Identify which cell holds the provided text, then report its (X, Y) central coordinate. 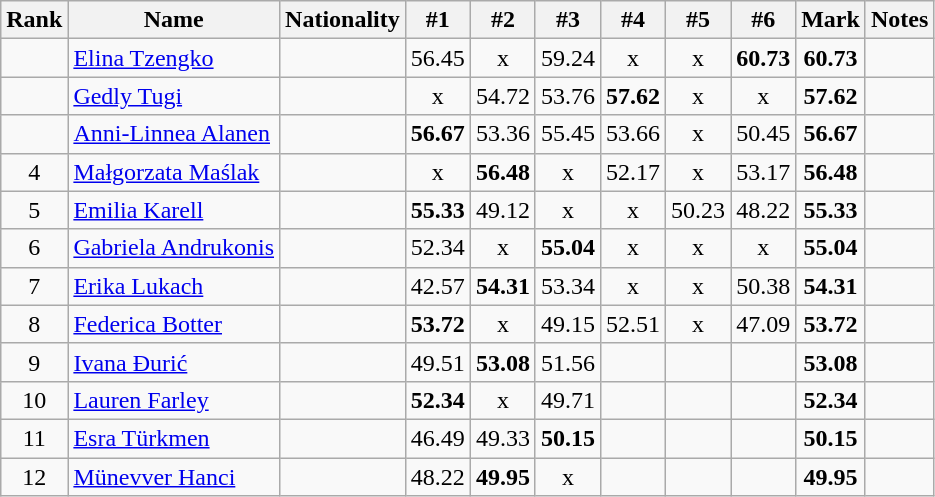
Emilia Karell (174, 210)
Rank (34, 20)
Federica Botter (174, 324)
#6 (764, 20)
53.36 (502, 134)
Nationality (343, 20)
55.45 (568, 134)
53.76 (568, 96)
56.45 (438, 58)
4 (34, 172)
Anni-Linnea Alanen (174, 134)
49.51 (438, 362)
Gabriela Andrukonis (174, 248)
49.33 (502, 438)
10 (34, 400)
50.45 (764, 134)
50.23 (698, 210)
8 (34, 324)
50.38 (764, 286)
Małgorzata Maślak (174, 172)
5 (34, 210)
53.66 (632, 134)
54.72 (502, 96)
6 (34, 248)
51.56 (568, 362)
12 (34, 477)
Esra Türkmen (174, 438)
46.49 (438, 438)
#4 (632, 20)
52.17 (632, 172)
Elina Tzengko (174, 58)
47.09 (764, 324)
Erika Lukach (174, 286)
7 (34, 286)
Münevver Hanci (174, 477)
52.51 (632, 324)
49.15 (568, 324)
#2 (502, 20)
Notes (899, 20)
42.57 (438, 286)
53.34 (568, 286)
Ivana Đurić (174, 362)
Lauren Farley (174, 400)
Gedly Tugi (174, 96)
#3 (568, 20)
9 (34, 362)
11 (34, 438)
#5 (698, 20)
49.12 (502, 210)
53.17 (764, 172)
59.24 (568, 58)
#1 (438, 20)
Name (174, 20)
Mark (831, 20)
49.71 (568, 400)
